Find where the given text appears and provide that cell's center as (X, Y) coordinate. 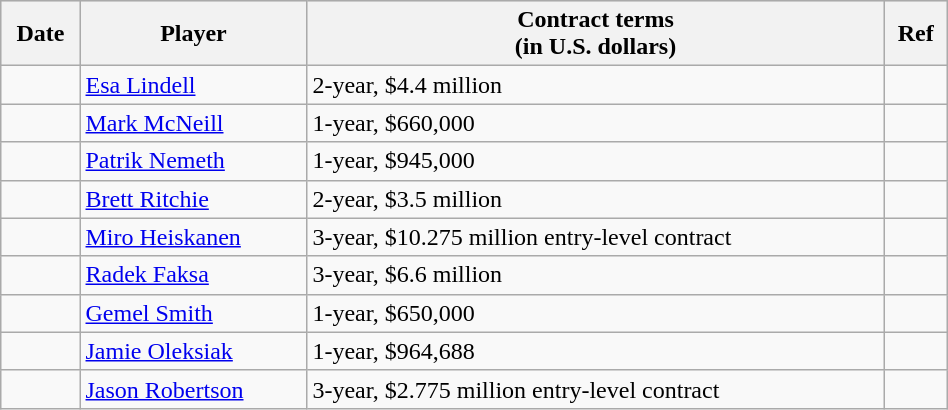
Jamie Oleksiak (194, 351)
1-year, $650,000 (596, 313)
3-year, $10.275 million entry-level contract (596, 237)
Radek Faksa (194, 275)
1-year, $945,000 (596, 161)
Esa Lindell (194, 85)
Player (194, 34)
Date (40, 34)
3-year, $2.775 million entry-level contract (596, 389)
3-year, $6.6 million (596, 275)
Gemel Smith (194, 313)
Ref (916, 34)
Jason Robertson (194, 389)
Brett Ritchie (194, 199)
Mark McNeill (194, 123)
1-year, $660,000 (596, 123)
Patrik Nemeth (194, 161)
2-year, $4.4 million (596, 85)
Miro Heiskanen (194, 237)
2-year, $3.5 million (596, 199)
Contract terms(in U.S. dollars) (596, 34)
1-year, $964,688 (596, 351)
